Capture the cell that displays the provided text and extract its [X, Y] central coordinate. 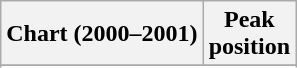
Chart (2000–2001) [102, 34]
Peakposition [249, 34]
